Provide the [x, y] coordinate of the cell's center where the given text is located.  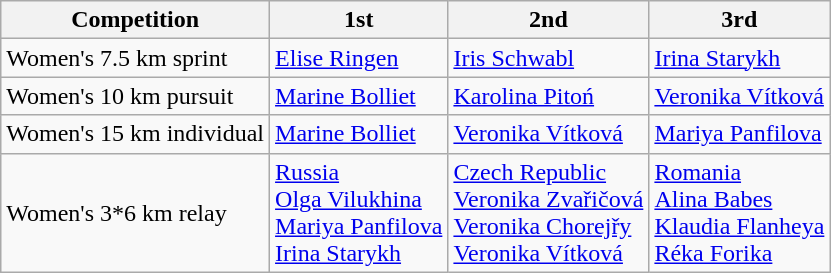
3rd [740, 20]
1st [359, 20]
Karolina Pitoń [548, 96]
RussiaOlga VilukhinaMariya PanfilovaIrina Starykh [359, 212]
Women's 10 km pursuit [136, 96]
Iris Schwabl [548, 58]
2nd [548, 20]
Irina Starykh [740, 58]
Women's 3*6 km relay [136, 212]
Women's 15 km individual [136, 134]
Elise Ringen [359, 58]
Women's 7.5 km sprint [136, 58]
Czech RepublicVeronika ZvařičováVeronika ChorejřyVeronika Vítková [548, 212]
Competition [136, 20]
Mariya Panfilova [740, 134]
RomaniaAlina BabesKlaudia FlanheyaRéka Forika [740, 212]
